Extract the [x, y] coordinate from the center of the cell holding the provided text.  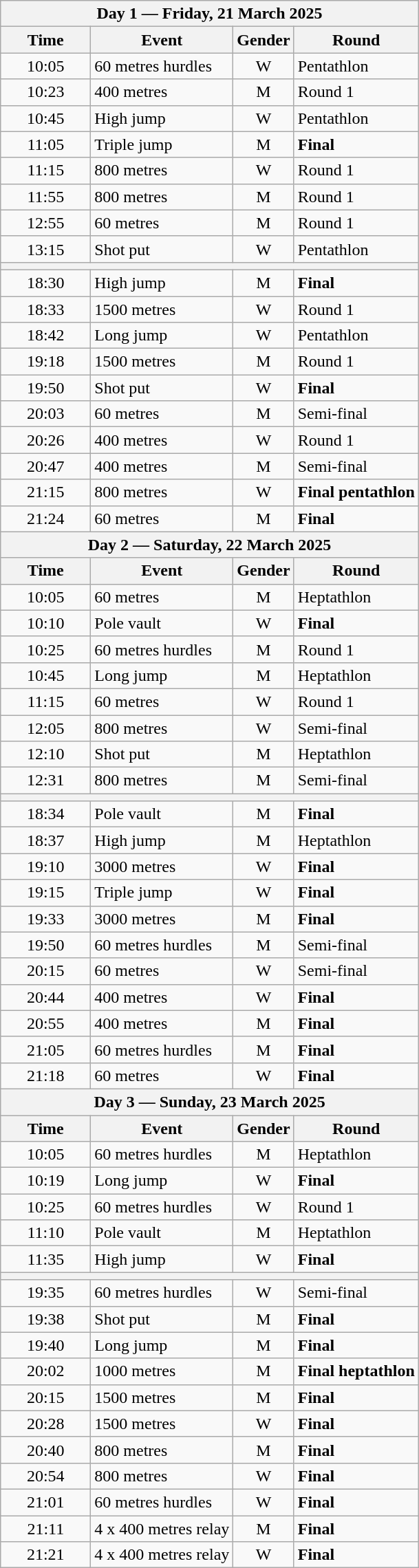
12:10 [45, 754]
19:40 [45, 1345]
Final heptathlon [356, 1371]
11:05 [45, 144]
21:24 [45, 519]
10:19 [45, 1181]
21:21 [45, 1555]
18:34 [45, 814]
11:35 [45, 1259]
20:40 [45, 1450]
11:55 [45, 197]
Day 2 — Saturday, 22 March 2025 [210, 545]
1000 metres [162, 1371]
20:26 [45, 440]
20:44 [45, 997]
19:18 [45, 362]
19:35 [45, 1293]
20:03 [45, 414]
20:28 [45, 1424]
18:37 [45, 840]
13:15 [45, 249]
18:30 [45, 283]
18:33 [45, 309]
11:10 [45, 1233]
10:10 [45, 623]
21:11 [45, 1529]
21:15 [45, 492]
21:01 [45, 1502]
12:05 [45, 728]
20:54 [45, 1476]
19:10 [45, 867]
21:05 [45, 1049]
Day 1 — Friday, 21 March 2025 [210, 14]
10:23 [45, 92]
12:55 [45, 223]
19:15 [45, 893]
19:38 [45, 1319]
18:42 [45, 336]
21:18 [45, 1076]
20:47 [45, 466]
20:02 [45, 1371]
19:33 [45, 919]
12:31 [45, 781]
20:55 [45, 1023]
Day 3 — Sunday, 23 March 2025 [210, 1102]
Final pentathlon [356, 492]
